Find where the given text appears and provide that cell's center as [X, Y] coordinate. 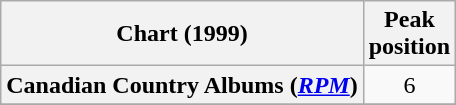
6 [409, 85]
Chart (1999) [182, 34]
Canadian Country Albums (RPM) [182, 85]
Peak position [409, 34]
